Provide the [X, Y] coordinate of the cell's center where the given text is located.  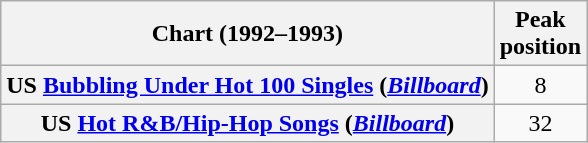
32 [540, 123]
8 [540, 85]
Peakposition [540, 34]
US Bubbling Under Hot 100 Singles (Billboard) [248, 85]
Chart (1992–1993) [248, 34]
US Hot R&B/Hip-Hop Songs (Billboard) [248, 123]
